Locate the cell with the specified text and output its [x, y] center coordinate. 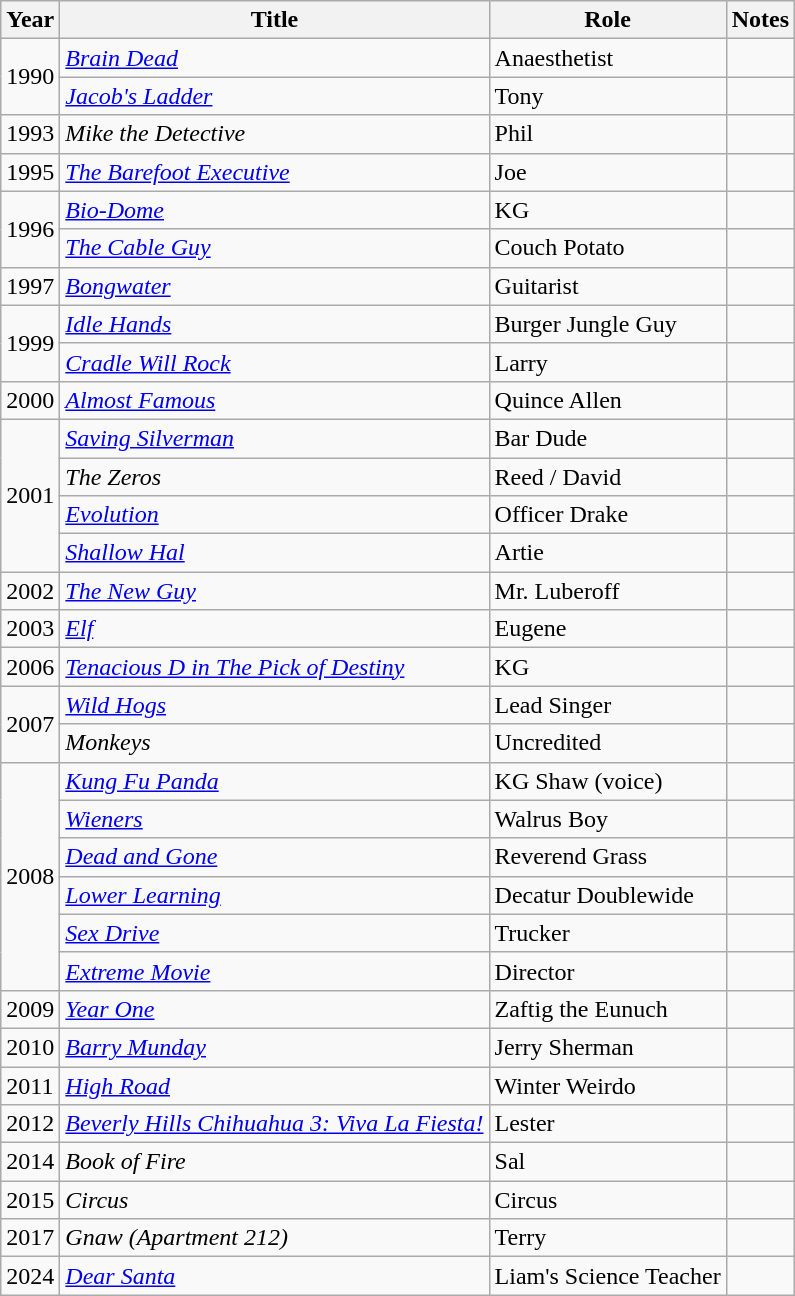
Phil [608, 134]
Dead and Gone [274, 857]
Terry [608, 1238]
Officer Drake [608, 515]
Reverend Grass [608, 857]
Wieners [274, 819]
Shallow Hal [274, 553]
Wild Hogs [274, 705]
KG Shaw (voice) [608, 781]
Brain Dead [274, 58]
1997 [30, 286]
2007 [30, 724]
Tony [608, 96]
Dear Santa [274, 1276]
2015 [30, 1200]
Elf [274, 629]
Bongwater [274, 286]
2006 [30, 667]
2008 [30, 876]
Guitarist [608, 286]
Title [274, 20]
Gnaw (Apartment 212) [274, 1238]
Director [608, 971]
Mr. Luberoff [608, 591]
Almost Famous [274, 400]
Zaftig the Eunuch [608, 1009]
Kung Fu Panda [274, 781]
Sex Drive [274, 933]
Couch Potato [608, 248]
Anaesthetist [608, 58]
Eugene [608, 629]
2017 [30, 1238]
Bio-Dome [274, 210]
2009 [30, 1009]
1990 [30, 77]
Evolution [274, 515]
Monkeys [274, 743]
Beverly Hills Chihuahua 3: Viva La Fiesta! [274, 1124]
Tenacious D in The Pick of Destiny [274, 667]
Uncredited [608, 743]
Reed / David [608, 477]
Idle Hands [274, 324]
2011 [30, 1085]
Year One [274, 1009]
Mike the Detective [274, 134]
1999 [30, 343]
1993 [30, 134]
1995 [30, 172]
Decatur Doublewide [608, 895]
Larry [608, 362]
Liam's Science Teacher [608, 1276]
Lead Singer [608, 705]
2000 [30, 400]
2024 [30, 1276]
Barry Munday [274, 1047]
Joe [608, 172]
1996 [30, 229]
High Road [274, 1085]
Lester [608, 1124]
Book of Fire [274, 1162]
Quince Allen [608, 400]
2010 [30, 1047]
Walrus Boy [608, 819]
Artie [608, 553]
Burger Jungle Guy [608, 324]
The Cable Guy [274, 248]
Trucker [608, 933]
Extreme Movie [274, 971]
Jacob's Ladder [274, 96]
The Zeros [274, 477]
2003 [30, 629]
2002 [30, 591]
2001 [30, 495]
2014 [30, 1162]
2012 [30, 1124]
Lower Learning [274, 895]
Winter Weirdo [608, 1085]
Year [30, 20]
Role [608, 20]
The New Guy [274, 591]
The Barefoot Executive [274, 172]
Saving Silverman [274, 438]
Sal [608, 1162]
Notes [760, 20]
Bar Dude [608, 438]
Cradle Will Rock [274, 362]
Jerry Sherman [608, 1047]
